Return the [x, y] coordinate for the center point of the cell that contains the specified text.  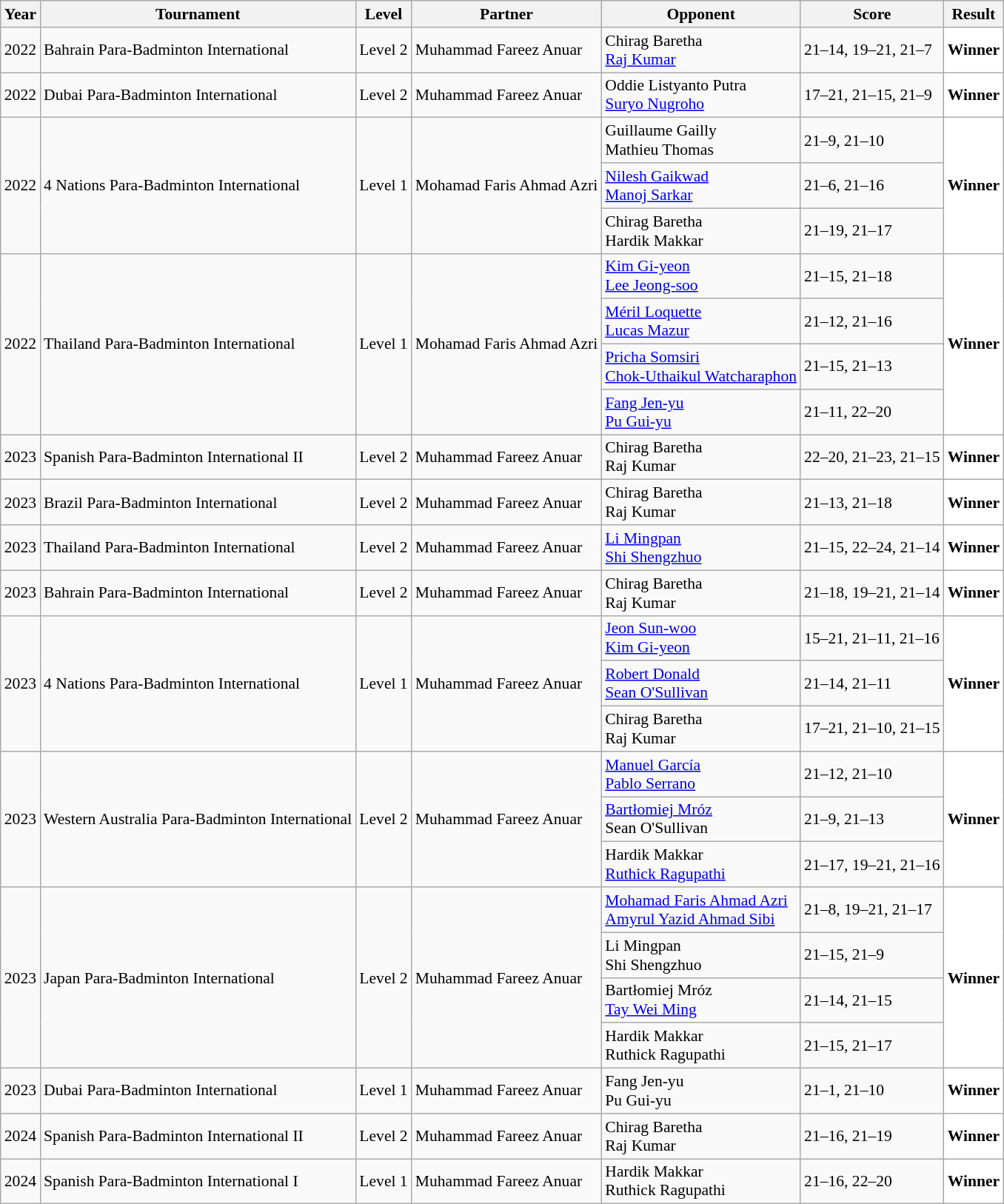
Bartłomiej Mróz Tay Wei Ming [700, 1000]
21–12, 21–16 [872, 321]
21–16, 21–19 [872, 1136]
21–8, 19–21, 21–17 [872, 909]
Oddie Listyanto Putra Suryo Nugroho [700, 95]
Brazil Para-Badminton International [198, 502]
21–6, 21–16 [872, 185]
Western Australia Para-Badminton International [198, 819]
21–14, 21–11 [872, 684]
17–21, 21–15, 21–9 [872, 95]
21–15, 21–13 [872, 367]
Japan Para-Badminton International [198, 977]
21–9, 21–10 [872, 141]
21–15, 22–24, 21–14 [872, 548]
21–15, 21–18 [872, 275]
Partner [506, 14]
Opponent [700, 14]
Level [384, 14]
21–17, 19–21, 21–16 [872, 865]
21–15, 21–9 [872, 955]
21–12, 21–10 [872, 775]
Guillaume Gailly Mathieu Thomas [700, 141]
21–19, 21–17 [872, 231]
Robert Donald Sean O'Sullivan [700, 684]
Chirag Baretha Hardik Makkar [700, 231]
17–21, 21–10, 21–15 [872, 729]
Tournament [198, 14]
21–13, 21–18 [872, 502]
Score [872, 14]
21–9, 21–13 [872, 819]
Pricha Somsiri Chok-Uthaikul Watcharaphon [700, 367]
Méril Loquette Lucas Mazur [700, 321]
21–1, 21–10 [872, 1091]
Jeon Sun-woo Kim Gi-yeon [700, 638]
15–21, 21–11, 21–16 [872, 638]
Manuel García Pablo Serrano [700, 775]
21–14, 21–15 [872, 1000]
21–11, 22–20 [872, 412]
Mohamad Faris Ahmad Azri Amyrul Yazid Ahmad Sibi [700, 909]
Nilesh Gaikwad Manoj Sarkar [700, 185]
Year [21, 14]
Kim Gi-yeon Lee Jeong-soo [700, 275]
Bartłomiej Mróz Sean O'Sullivan [700, 819]
Spanish Para-Badminton International I [198, 1182]
21–15, 21–17 [872, 1046]
22–20, 21–23, 21–15 [872, 458]
21–18, 19–21, 21–14 [872, 592]
Result [974, 14]
21–14, 19–21, 21–7 [872, 50]
21–16, 22–20 [872, 1182]
